Identify which cell holds the provided text, then report its (x, y) central coordinate. 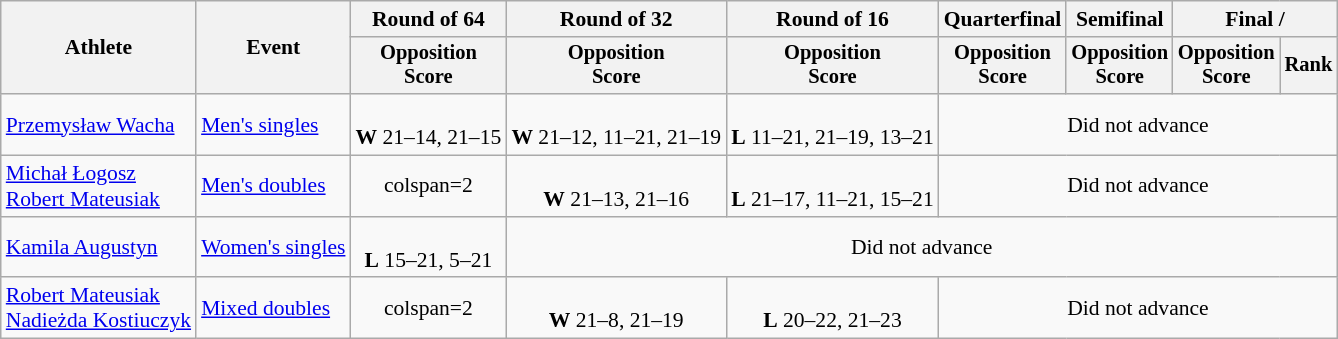
Rank (1309, 66)
Women's singles (273, 248)
L 15–21, 5–21 (428, 248)
W 21–13, 21–16 (616, 186)
Round of 64 (428, 19)
Kamila Augustyn (98, 248)
Semifinal (1120, 19)
Quarterfinal (1003, 19)
W 21–14, 21–15 (428, 124)
Mixed doubles (273, 308)
Men's singles (273, 124)
W 21–8, 21–19 (616, 308)
W 21–12, 11–21, 21–19 (616, 124)
Athlete (98, 48)
Michał ŁogoszRobert Mateusiak (98, 186)
Round of 16 (832, 19)
L 21–17, 11–21, 15–21 (832, 186)
Men's doubles (273, 186)
Event (273, 48)
L 20–22, 21–23 (832, 308)
Przemysław Wacha (98, 124)
Robert Mateusiak Nadieżda Kostiuczyk (98, 308)
Final / (1255, 19)
Round of 32 (616, 19)
L 11–21, 21–19, 13–21 (832, 124)
